Scan for the cell matching the given text and deliver its (X, Y) coordinate at center. 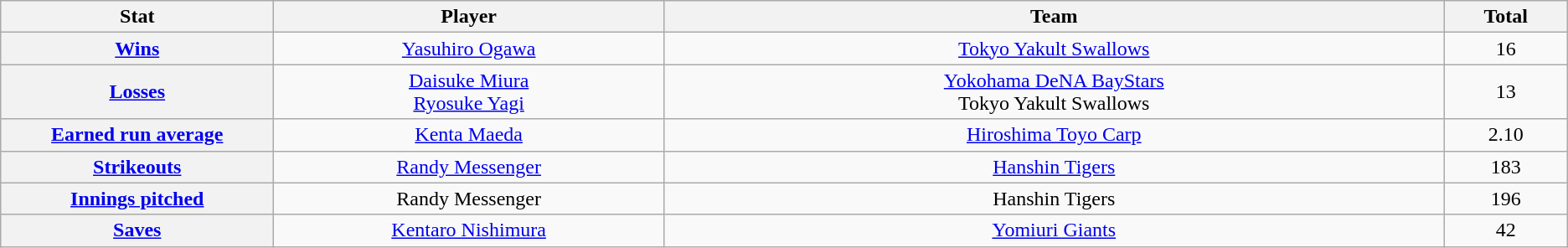
Yomiuri Giants (1055, 230)
Total (1506, 17)
Daisuke MiuraRyosuke Yagi (469, 92)
Kentaro Nishimura (469, 230)
13 (1506, 92)
Wins (137, 49)
42 (1506, 230)
Player (469, 17)
Yasuhiro Ogawa (469, 49)
183 (1506, 167)
Tokyo Yakult Swallows (1055, 49)
Yokohama DeNA BayStarsTokyo Yakult Swallows (1055, 92)
Hiroshima Toyo Carp (1055, 135)
Strikeouts (137, 167)
Stat (137, 17)
196 (1506, 199)
16 (1506, 49)
Kenta Maeda (469, 135)
Losses (137, 92)
Saves (137, 230)
Team (1055, 17)
Earned run average (137, 135)
Innings pitched (137, 199)
2.10 (1506, 135)
